From the cell containing the given text, extract its center point as (x, y) coordinate. 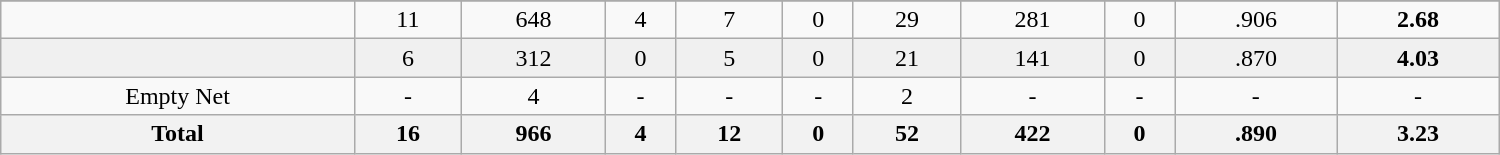
4.03 (1418, 58)
6 (408, 58)
.906 (1256, 20)
29 (906, 20)
Empty Net (178, 96)
7 (730, 20)
648 (533, 20)
2 (906, 96)
11 (408, 20)
312 (533, 58)
141 (1033, 58)
21 (906, 58)
.890 (1256, 134)
Total (178, 134)
.870 (1256, 58)
16 (408, 134)
281 (1033, 20)
12 (730, 134)
52 (906, 134)
2.68 (1418, 20)
422 (1033, 134)
3.23 (1418, 134)
966 (533, 134)
5 (730, 58)
